Detect which cell encompasses the target text, then output its [X, Y] center coordinate. 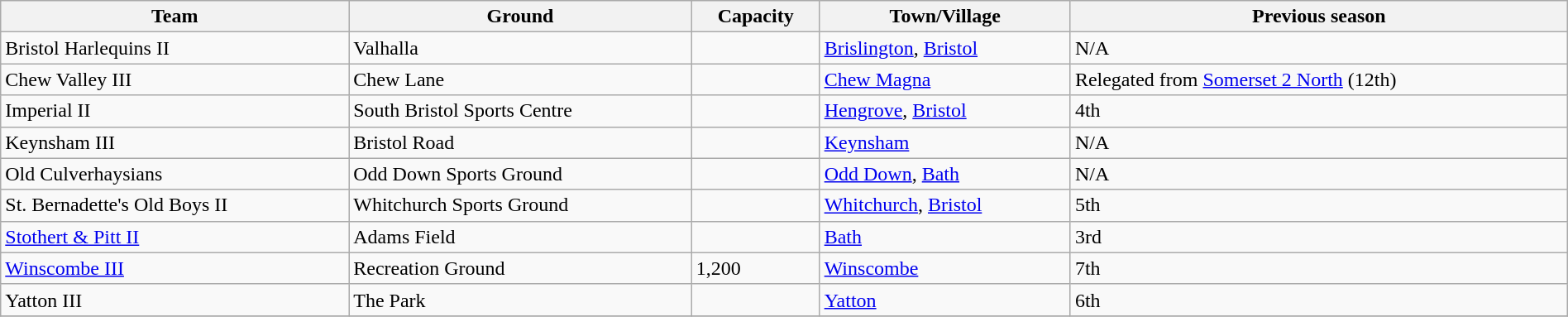
Whitchurch Sports Ground [521, 205]
Town/Village [944, 17]
Relegated from Somerset 2 North (12th) [1318, 79]
Keynsham [944, 142]
Ground [521, 17]
South Bristol Sports Centre [521, 111]
4th [1318, 111]
Keynsham III [175, 142]
Adams Field [521, 237]
Chew Magna [944, 79]
5th [1318, 205]
Previous season [1318, 17]
Team [175, 17]
St. Bernadette's Old Boys II [175, 205]
Winscombe [944, 268]
Chew Valley III [175, 79]
1,200 [756, 268]
Bristol Road [521, 142]
The Park [521, 300]
Recreation Ground [521, 268]
Winscombe III [175, 268]
Old Culverhaysians [175, 174]
3rd [1318, 237]
Brislington, Bristol [944, 48]
7th [1318, 268]
Hengrove, Bristol [944, 111]
Odd Down Sports Ground [521, 174]
Bath [944, 237]
Stothert & Pitt II [175, 237]
Chew Lane [521, 79]
Odd Down, Bath [944, 174]
Valhalla [521, 48]
Capacity [756, 17]
Yatton III [175, 300]
Imperial II [175, 111]
6th [1318, 300]
Bristol Harlequins II [175, 48]
Whitchurch, Bristol [944, 205]
Yatton [944, 300]
